Return (x, y) of the center of cell containing provided text 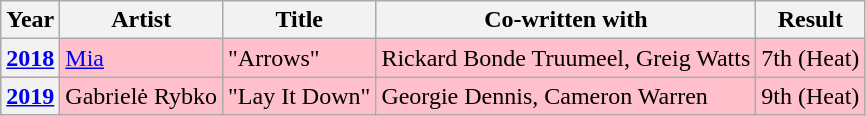
"Lay It Down" (300, 96)
"Arrows" (300, 58)
Year (30, 20)
Artist (142, 20)
7th (Heat) (810, 58)
2019 (30, 96)
Rickard Bonde Truumeel, Greig Watts (566, 58)
2018 (30, 58)
Title (300, 20)
Gabrielė Rybko (142, 96)
Georgie Dennis, Cameron Warren (566, 96)
Mia (142, 58)
Co-written with (566, 20)
9th (Heat) (810, 96)
Result (810, 20)
